Identify which cell holds the provided text, then report its [X, Y] central coordinate. 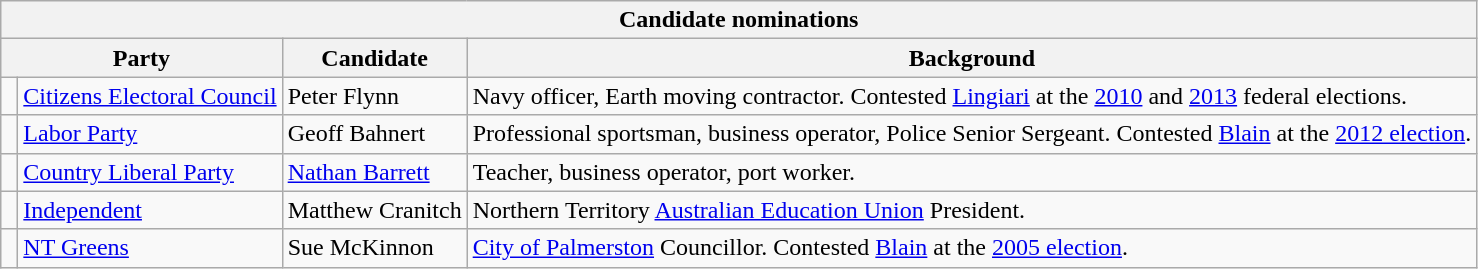
Candidate [374, 58]
Navy officer, Earth moving contractor. Contested Lingiari at the 2010 and 2013 federal elections. [972, 96]
Labor Party [150, 134]
Party [142, 58]
Matthew Cranitch [374, 210]
Northern Territory Australian Education Union President. [972, 210]
Geoff Bahnert [374, 134]
Country Liberal Party [150, 172]
Sue McKinnon [374, 248]
City of Palmerston Councillor. Contested Blain at the 2005 election. [972, 248]
Professional sportsman, business operator, Police Senior Sergeant. Contested Blain at the 2012 election. [972, 134]
Nathan Barrett [374, 172]
Independent [150, 210]
Peter Flynn [374, 96]
Teacher, business operator, port worker. [972, 172]
Citizens Electoral Council [150, 96]
Candidate nominations [739, 20]
Background [972, 58]
NT Greens [150, 248]
